Return (x, y) of the center of cell containing provided text 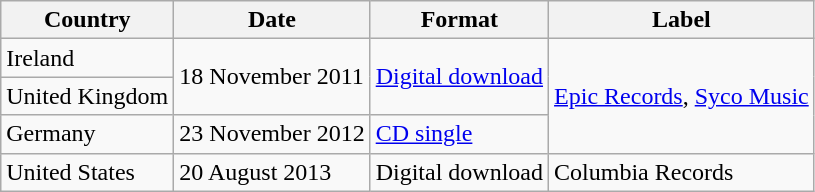
Germany (88, 134)
Epic Records, Syco Music (682, 96)
United Kingdom (88, 96)
20 August 2013 (272, 172)
CD single (459, 134)
Columbia Records (682, 172)
Label (682, 20)
18 November 2011 (272, 77)
United States (88, 172)
Date (272, 20)
Format (459, 20)
Country (88, 20)
Ireland (88, 58)
23 November 2012 (272, 134)
